Extract the (X, Y) coordinate from the center of the cell holding the provided text.  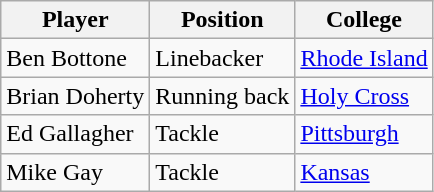
Player (76, 20)
Running back (222, 96)
Brian Doherty (76, 96)
Ben Bottone (76, 58)
Kansas (364, 172)
Linebacker (222, 58)
Ed Gallagher (76, 134)
Mike Gay (76, 172)
Holy Cross (364, 96)
College (364, 20)
Rhode Island (364, 58)
Position (222, 20)
Pittsburgh (364, 134)
